Extract the [x, y] coordinate from the center of the cell holding the provided text.  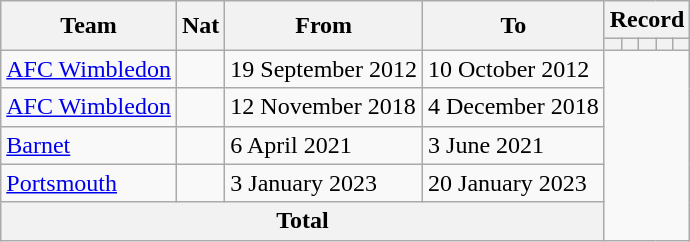
10 October 2012 [514, 69]
Nat [200, 26]
20 January 2023 [514, 183]
Team [89, 26]
Barnet [89, 145]
6 April 2021 [324, 145]
12 November 2018 [324, 107]
Portsmouth [89, 183]
From [324, 26]
Total [302, 221]
To [514, 26]
4 December 2018 [514, 107]
Record [647, 20]
3 June 2021 [514, 145]
3 January 2023 [324, 183]
19 September 2012 [324, 69]
